Output the [X, Y] coordinate of the center of the cell containing the given text.  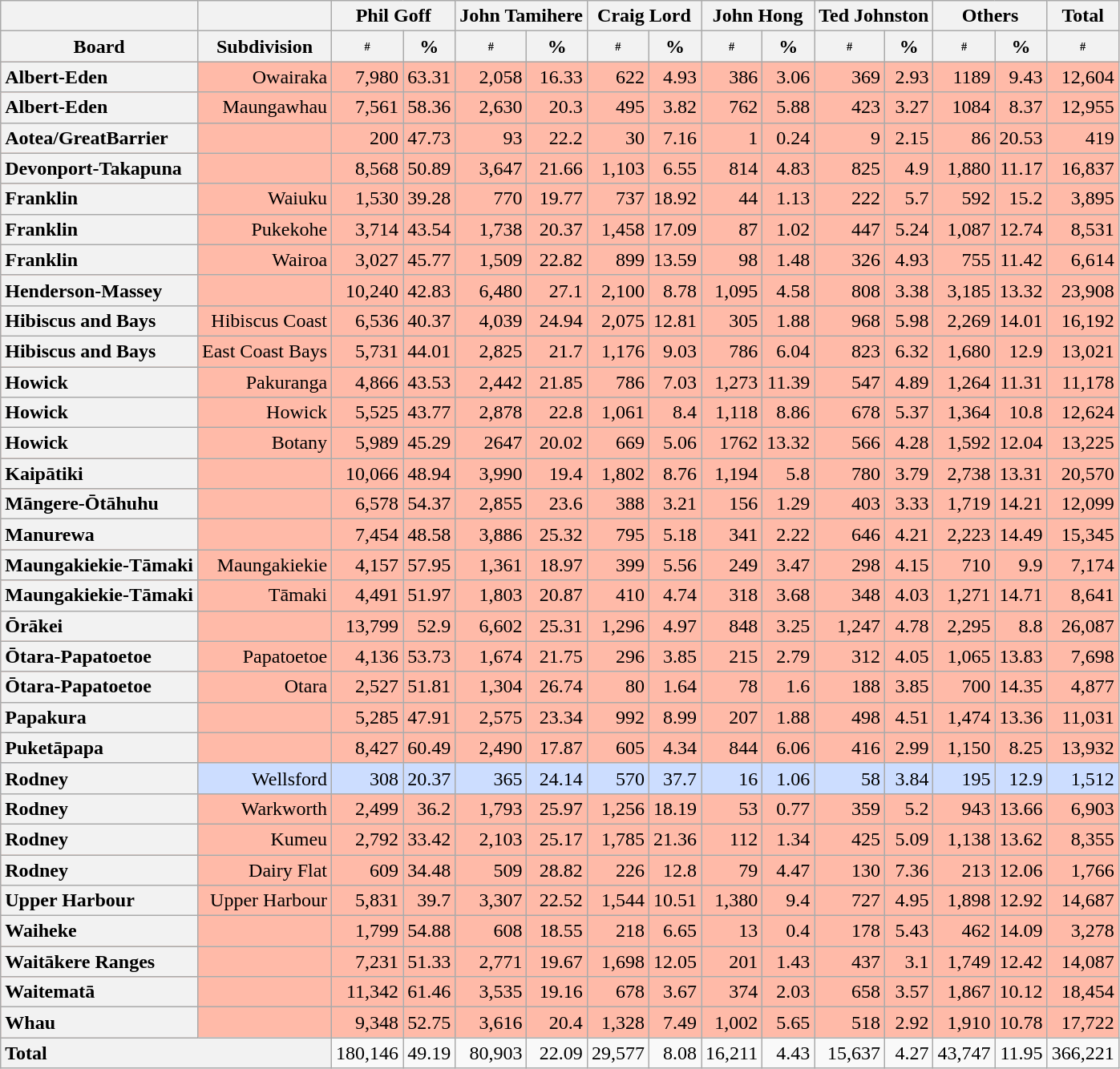
518 [850, 1023]
9.4 [789, 901]
24.14 [556, 778]
814 [731, 168]
Papakura [99, 717]
1189 [964, 77]
19.77 [556, 199]
4,157 [367, 565]
7.49 [675, 1023]
305 [731, 321]
3,027 [367, 260]
608 [491, 931]
2,075 [617, 321]
21.75 [556, 656]
Waitematā [99, 992]
737 [617, 199]
12,624 [1082, 413]
1,364 [964, 413]
13,932 [1082, 748]
6.04 [789, 351]
13.66 [1021, 809]
727 [850, 901]
4.21 [909, 534]
23.6 [556, 504]
Wairoa [265, 260]
3,895 [1082, 199]
6.06 [789, 748]
25.97 [556, 809]
658 [850, 992]
215 [731, 656]
5.56 [675, 565]
213 [964, 869]
2,490 [491, 748]
25.32 [556, 534]
1,194 [731, 474]
4.51 [909, 717]
312 [850, 656]
3.67 [675, 992]
6.32 [909, 351]
7.03 [675, 382]
45.77 [430, 260]
14.71 [1021, 595]
18,454 [1082, 992]
52.75 [430, 1023]
4.34 [675, 748]
2,855 [491, 504]
12,099 [1082, 504]
3.1 [909, 962]
1,802 [617, 474]
1,793 [491, 809]
1,304 [491, 687]
2,442 [491, 382]
15.2 [1021, 199]
1,880 [964, 168]
4,136 [367, 656]
1,785 [617, 839]
4.28 [909, 443]
1,544 [617, 901]
1,738 [491, 229]
Warkworth [265, 809]
7,231 [367, 962]
1.64 [675, 687]
6,602 [491, 626]
3,990 [491, 474]
48.94 [430, 474]
570 [617, 778]
11,342 [367, 992]
8.8 [1021, 626]
359 [850, 809]
18.55 [556, 931]
Kaipātiki [99, 474]
14.21 [1021, 504]
33.42 [430, 839]
12.8 [675, 869]
348 [850, 595]
Kumeu [265, 839]
11.31 [1021, 382]
5.98 [909, 321]
19.4 [556, 474]
26,087 [1082, 626]
13,799 [367, 626]
14,687 [1082, 901]
80,903 [491, 1053]
12.74 [1021, 229]
1,138 [964, 839]
249 [731, 565]
Otara [265, 687]
1,361 [491, 565]
4.74 [675, 595]
2,103 [491, 839]
5,831 [367, 901]
326 [850, 260]
6,614 [1082, 260]
19.67 [556, 962]
18.97 [556, 565]
2.15 [909, 138]
30 [617, 138]
14,087 [1082, 962]
18.92 [675, 199]
5,731 [367, 351]
762 [731, 107]
795 [617, 534]
17,722 [1082, 1023]
Hibiscus Coast [265, 321]
1,273 [731, 382]
823 [850, 351]
7,561 [367, 107]
4.05 [909, 656]
1.29 [789, 504]
1,592 [964, 443]
16,211 [731, 1053]
11.17 [1021, 168]
Waiheke [99, 931]
43.54 [430, 229]
298 [850, 565]
1,803 [491, 595]
50.89 [430, 168]
16,192 [1082, 321]
844 [731, 748]
Owairaka [265, 77]
780 [850, 474]
1,264 [964, 382]
1,296 [617, 626]
13,021 [1082, 351]
3.25 [789, 626]
3,307 [491, 901]
8.4 [675, 413]
992 [617, 717]
447 [850, 229]
3.27 [909, 107]
605 [617, 748]
12.05 [675, 962]
Pukekohe [265, 229]
22.2 [556, 138]
2,792 [367, 839]
51.97 [430, 595]
112 [731, 839]
9.43 [1021, 77]
Maungakiekie [265, 565]
4.97 [675, 626]
1,910 [964, 1023]
1,256 [617, 809]
13 [731, 931]
14.09 [1021, 931]
12,604 [1082, 77]
423 [850, 107]
2.93 [909, 77]
2,771 [491, 962]
58 [850, 778]
5,989 [367, 443]
566 [850, 443]
200 [367, 138]
2,223 [964, 534]
2.79 [789, 656]
1,118 [731, 413]
1,150 [964, 748]
755 [964, 260]
29,577 [617, 1053]
Board [99, 46]
8,427 [367, 748]
6,903 [1082, 809]
24.94 [556, 321]
410 [617, 595]
45.29 [430, 443]
1,674 [491, 656]
2.92 [909, 1023]
Others [990, 16]
21.66 [556, 168]
1,380 [731, 901]
6.65 [675, 931]
10.8 [1021, 413]
4.9 [909, 168]
3.79 [909, 474]
4.58 [789, 290]
710 [964, 565]
Ōrākei [99, 626]
7,174 [1082, 565]
17.09 [675, 229]
Craig Lord [644, 16]
12.92 [1021, 901]
0.24 [789, 138]
416 [850, 748]
11.39 [789, 382]
509 [491, 869]
5.88 [789, 107]
58.36 [430, 107]
3.33 [909, 504]
6,536 [367, 321]
2647 [491, 443]
19.16 [556, 992]
20.4 [556, 1023]
1 [731, 138]
53.73 [430, 656]
8,641 [1082, 595]
156 [731, 504]
1.48 [789, 260]
6.55 [675, 168]
54.88 [430, 931]
21.85 [556, 382]
388 [617, 504]
1,095 [731, 290]
419 [1082, 138]
John Hong [757, 16]
1,799 [367, 931]
36.2 [430, 809]
21.7 [556, 351]
93 [491, 138]
3.06 [789, 77]
7.36 [909, 869]
5.37 [909, 413]
7,454 [367, 534]
4.89 [909, 382]
10.12 [1021, 992]
296 [617, 656]
2,825 [491, 351]
52.9 [430, 626]
8,568 [367, 168]
2,630 [491, 107]
Devonport-Takapuna [99, 168]
42.83 [430, 290]
34.48 [430, 869]
1,867 [964, 992]
1,458 [617, 229]
498 [850, 717]
Wellsford [265, 778]
3.21 [675, 504]
1,766 [1082, 869]
4.47 [789, 869]
3,714 [367, 229]
Papatoetoe [265, 656]
11.42 [1021, 260]
79 [731, 869]
12.06 [1021, 869]
2,100 [617, 290]
968 [850, 321]
9.9 [1021, 565]
3,886 [491, 534]
47.73 [430, 138]
4,039 [491, 321]
13.36 [1021, 717]
1.06 [789, 778]
8,531 [1082, 229]
8.86 [789, 413]
22.82 [556, 260]
1.02 [789, 229]
1.43 [789, 962]
23.34 [556, 717]
6,480 [491, 290]
3.57 [909, 992]
3,535 [491, 992]
848 [731, 626]
87 [731, 229]
188 [850, 687]
365 [491, 778]
218 [617, 931]
7,980 [367, 77]
825 [850, 168]
10.78 [1021, 1023]
341 [731, 534]
3.82 [675, 107]
25.17 [556, 839]
2.03 [789, 992]
3,278 [1082, 931]
4.78 [909, 626]
2,058 [491, 77]
4,866 [367, 382]
622 [617, 77]
1,898 [964, 901]
5,525 [367, 413]
5.7 [909, 199]
2.22 [789, 534]
3,647 [491, 168]
1,103 [617, 168]
8,355 [1082, 839]
60.49 [430, 748]
1,512 [1082, 778]
23,908 [1082, 290]
2,527 [367, 687]
5.06 [675, 443]
10,240 [367, 290]
47.91 [430, 717]
12.04 [1021, 443]
462 [964, 931]
4.03 [909, 595]
49.19 [430, 1053]
East Coast Bays [265, 351]
201 [731, 962]
425 [850, 839]
Tāmaki [265, 595]
Manurewa [99, 534]
399 [617, 565]
1,271 [964, 595]
39.28 [430, 199]
40.37 [430, 321]
43.53 [430, 382]
26.74 [556, 687]
22.8 [556, 413]
1,530 [367, 199]
Dairy Flat [265, 869]
Waiuku [265, 199]
3.38 [909, 290]
Māngere-Ōtāhuhu [99, 504]
5.2 [909, 809]
5.24 [909, 229]
1,087 [964, 229]
John Tamihere [521, 16]
13.83 [1021, 656]
13,225 [1082, 443]
1,749 [964, 962]
20.02 [556, 443]
2.99 [909, 748]
4.95 [909, 901]
195 [964, 778]
18.19 [675, 809]
9.03 [675, 351]
386 [731, 77]
20.53 [1021, 138]
5.8 [789, 474]
403 [850, 504]
Botany [265, 443]
8.37 [1021, 107]
5.18 [675, 534]
2,499 [367, 809]
2,295 [964, 626]
51.33 [430, 962]
14.01 [1021, 321]
9 [850, 138]
374 [731, 992]
28.82 [556, 869]
61.46 [430, 992]
4.43 [789, 1053]
1,247 [850, 626]
43.77 [430, 413]
8.78 [675, 290]
10,066 [367, 474]
592 [964, 199]
14.35 [1021, 687]
Waitākere Ranges [99, 962]
6,578 [367, 504]
609 [367, 869]
Whau [99, 1023]
86 [964, 138]
22.52 [556, 901]
39.7 [430, 901]
180,146 [367, 1053]
1,061 [617, 413]
25.31 [556, 626]
1.6 [789, 687]
11,031 [1082, 717]
4,491 [367, 595]
1,002 [731, 1023]
2,575 [491, 717]
16.33 [556, 77]
8.25 [1021, 748]
4.27 [909, 1053]
899 [617, 260]
3,185 [964, 290]
4.15 [909, 565]
Maungawhau [265, 107]
130 [850, 869]
808 [850, 290]
366,221 [1082, 1053]
8.08 [675, 1053]
17.87 [556, 748]
3.68 [789, 595]
43,747 [964, 1053]
7,698 [1082, 656]
20.87 [556, 595]
4,877 [1082, 687]
12.42 [1021, 962]
Aotea/GreatBarrier [99, 138]
21.36 [675, 839]
10.51 [675, 901]
8.99 [675, 717]
13.31 [1021, 474]
3,616 [491, 1023]
226 [617, 869]
1,509 [491, 260]
Phil Goff [394, 16]
Puketāpapa [99, 748]
12.81 [675, 321]
3.84 [909, 778]
1,474 [964, 717]
2,269 [964, 321]
80 [617, 687]
1,719 [964, 504]
16 [731, 778]
700 [964, 687]
943 [964, 809]
5.09 [909, 839]
20,570 [1082, 474]
222 [850, 199]
15,637 [850, 1053]
369 [850, 77]
5.43 [909, 931]
1,328 [617, 1023]
0.77 [789, 809]
1.13 [789, 199]
3.47 [789, 565]
63.31 [430, 77]
1.34 [789, 839]
770 [491, 199]
48.58 [430, 534]
22.09 [556, 1053]
51.81 [430, 687]
5,285 [367, 717]
57.95 [430, 565]
1762 [731, 443]
Ted Johnston [874, 16]
11,178 [1082, 382]
1,176 [617, 351]
44.01 [430, 351]
78 [731, 687]
98 [731, 260]
14.49 [1021, 534]
16,837 [1082, 168]
Subdivision [265, 46]
1,065 [964, 656]
318 [731, 595]
53 [731, 809]
437 [850, 962]
13.62 [1021, 839]
44 [731, 199]
9,348 [367, 1023]
Henderson-Massey [99, 290]
1,698 [617, 962]
37.7 [675, 778]
547 [850, 382]
0.4 [789, 931]
Pakuranga [265, 382]
5.65 [789, 1023]
1084 [964, 107]
7.16 [675, 138]
20.3 [556, 107]
646 [850, 534]
308 [367, 778]
8.76 [675, 474]
12,955 [1082, 107]
4.83 [789, 168]
207 [731, 717]
54.37 [430, 504]
2,878 [491, 413]
178 [850, 931]
15,345 [1082, 534]
11.95 [1021, 1053]
27.1 [556, 290]
13.59 [675, 260]
669 [617, 443]
1,680 [964, 351]
495 [617, 107]
2,738 [964, 474]
